Determine the [X, Y] coordinate at the center of the cell enclosing the given text.  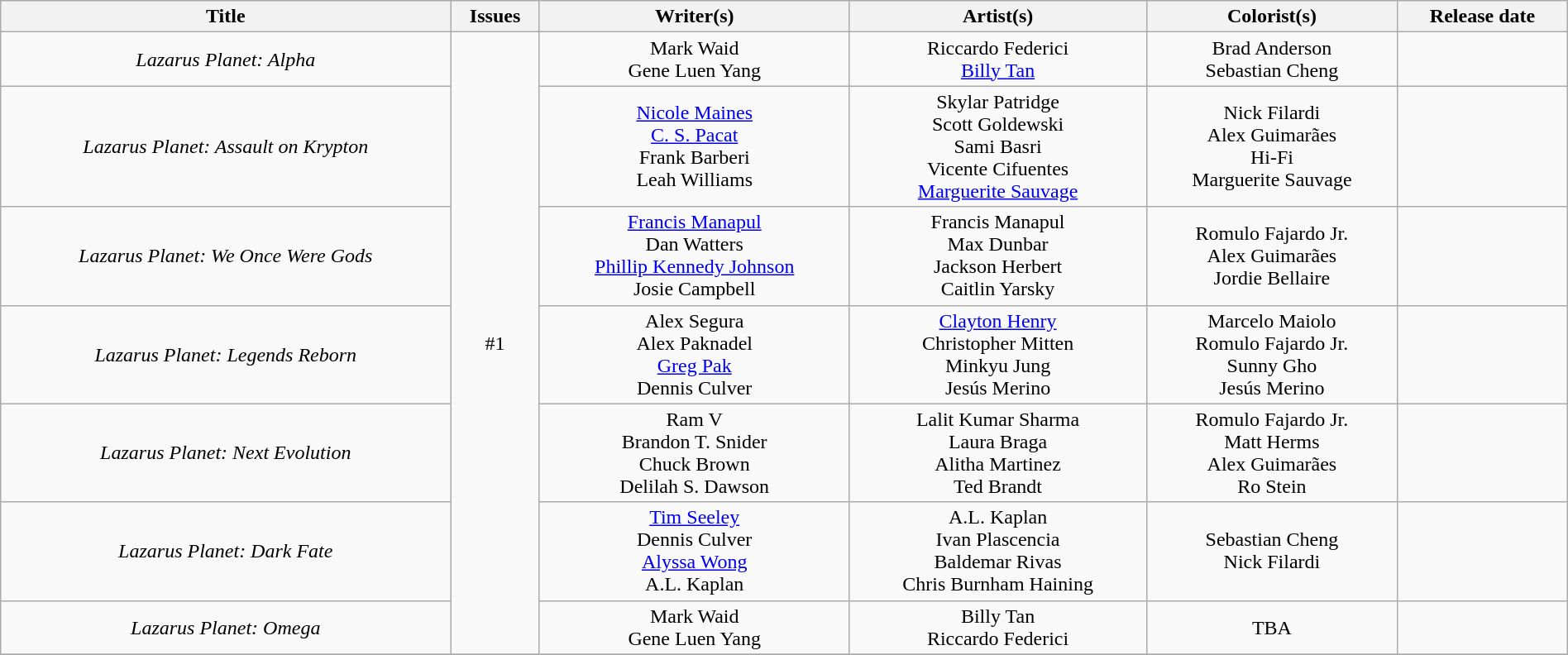
Brad AndersonSebastian Cheng [1272, 60]
Title [226, 17]
Mark Waid Gene Luen Yang [695, 627]
Artist(s) [997, 17]
A.L. Kaplan Ivan Plascencia Baldemar Rivas Chris Burnham Haining [997, 551]
Issues [495, 17]
Lazarus Planet: Next Evolution [226, 453]
Nicole MainesC. S. PacatFrank BarberiLeah Williams [695, 146]
Romulo Fajardo Jr.Alex GuimarãesJordie Bellaire [1272, 256]
Writer(s) [695, 17]
Riccardo FedericiBilly Tan [997, 60]
Lalit Kumar SharmaLaura BragaAlitha MartinezTed Brandt [997, 453]
Ram VBrandon T. SniderChuck BrownDelilah S. Dawson [695, 453]
Francis ManapulMax DunbarJackson HerbertCaitlin Yarsky [997, 256]
Sebastian Cheng Nick Filardi [1272, 551]
Lazarus Planet: Assault on Krypton [226, 146]
Lazarus Planet: Legends Reborn [226, 354]
Romulo Fajardo Jr.Matt HermsAlex GuimarãesRo Stein [1272, 453]
Skylar PatridgeScott GoldewskiSami BasriVicente CifuentesMarguerite Sauvage [997, 146]
TBA [1272, 627]
#1 [495, 343]
Mark WaidGene Luen Yang [695, 60]
Tim Seeley Dennis Culver Alyssa Wong A.L. Kaplan [695, 551]
Clayton HenryChristopher MittenMinkyu JungJesús Merino [997, 354]
Lazarus Planet: Dark Fate [226, 551]
Colorist(s) [1272, 17]
Francis ManapulDan WattersPhillip Kennedy JohnsonJosie Campbell [695, 256]
Alex SeguraAlex PaknadelGreg PakDennis Culver [695, 354]
Nick FilardiAlex GuimarãesHi-FiMarguerite Sauvage [1272, 146]
Lazarus Planet: Omega [226, 627]
Marcelo MaioloRomulo Fajardo Jr.Sunny GhoJesús Merino [1272, 354]
Lazarus Planet: Alpha [226, 60]
Lazarus Planet: We Once Were Gods [226, 256]
Billy Tan Riccardo Federici [997, 627]
Release date [1482, 17]
